Locate the cell with the specified text and output its (X, Y) center coordinate. 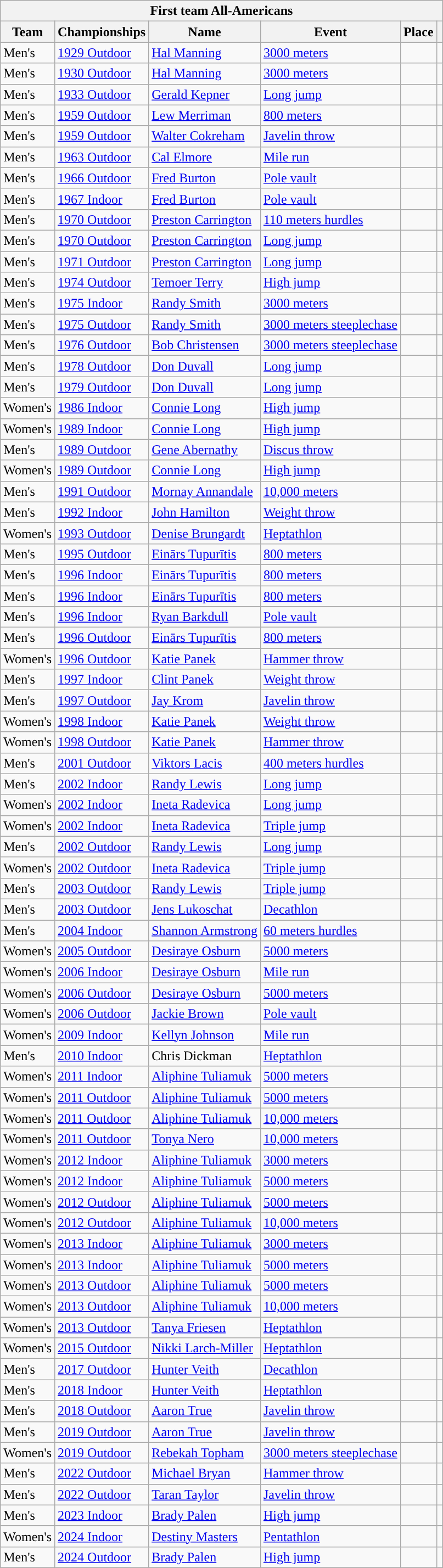
2018 Outdoor (102, 1411)
Ryan Barkdull (205, 617)
1989 Indoor (102, 429)
Nikki Larch-Miller (205, 1348)
Pentathlon (330, 1536)
1995 Outdoor (102, 554)
Lew Merriman (205, 115)
1978 Outdoor (102, 366)
Shannon Armstrong (205, 931)
1966 Outdoor (102, 178)
1930 Outdoor (102, 74)
Tonya Nero (205, 1139)
2005 Outdoor (102, 951)
2011 Indoor (102, 1077)
2015 Outdoor (102, 1348)
110 meters hurdles (330, 220)
Tanya Friesen (205, 1328)
Rebekah Topham (205, 1453)
1998 Outdoor (102, 742)
Name (205, 32)
Discus throw (330, 450)
Mornay Annandale (205, 491)
Cal Elmore (205, 157)
1974 Outdoor (102, 283)
Championships (102, 32)
1998 Indoor (102, 721)
1986 Indoor (102, 408)
Taran Taylor (205, 1494)
2004 Indoor (102, 931)
Clint Panek (205, 680)
John Hamilton (205, 512)
Jay Krom (205, 701)
1997 Outdoor (102, 701)
Place (418, 32)
Temoer Terry (205, 283)
First team All-Americans (222, 11)
Jackie Brown (205, 1014)
1997 Indoor (102, 680)
1975 Outdoor (102, 324)
2023 Indoor (102, 1515)
2009 Indoor (102, 1035)
Destiny Masters (205, 1536)
1991 Outdoor (102, 491)
1967 Indoor (102, 199)
Viktors Lacis (205, 763)
Denise Brungardt (205, 533)
Kellyn Johnson (205, 1035)
60 meters hurdles (330, 931)
1933 Outdoor (102, 94)
2010 Indoor (102, 1056)
2024 Indoor (102, 1536)
2017 Outdoor (102, 1369)
Gene Abernathy (205, 450)
Team (27, 32)
1971 Outdoor (102, 262)
2024 Outdoor (102, 1557)
400 meters hurdles (330, 763)
1979 Outdoor (102, 387)
Walter Cokreham (205, 136)
Michael Bryan (205, 1474)
1976 Outdoor (102, 345)
Gerald Kepner (205, 94)
2001 Outdoor (102, 763)
Jens Lukoschat (205, 909)
Event (330, 32)
1963 Outdoor (102, 157)
1929 Outdoor (102, 53)
1993 Outdoor (102, 533)
1992 Indoor (102, 512)
2018 Indoor (102, 1390)
1975 Indoor (102, 304)
Chris Dickman (205, 1056)
Bob Christensen (205, 345)
2006 Indoor (102, 972)
